For the text-containing cell, return its midpoint in (X, Y) coordinate format. 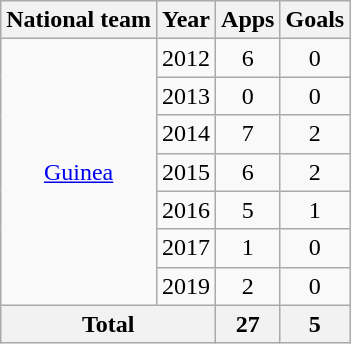
Guinea (79, 172)
7 (248, 134)
27 (248, 324)
Year (186, 20)
2013 (186, 96)
2019 (186, 286)
2014 (186, 134)
2016 (186, 210)
2012 (186, 58)
2015 (186, 172)
National team (79, 20)
Apps (248, 20)
Goals (315, 20)
Total (108, 324)
2017 (186, 248)
